Return the [x, y] coordinate for the center point of the cell that contains the specified text.  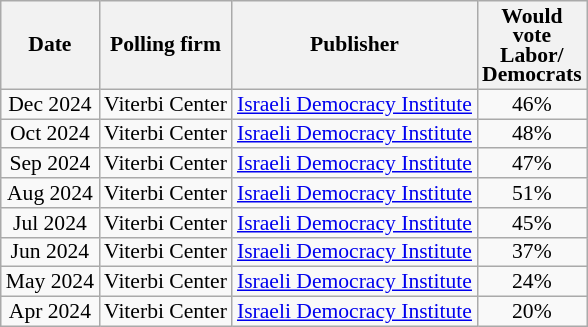
Polling firm [166, 45]
48% [532, 134]
Jul 2024 [50, 223]
24% [532, 282]
Publisher [354, 45]
47% [532, 164]
May 2024 [50, 282]
45% [532, 223]
WouldvoteLabor/Democrats [532, 45]
Jun 2024 [50, 252]
Sep 2024 [50, 164]
20% [532, 312]
46% [532, 104]
Oct 2024 [50, 134]
Aug 2024 [50, 193]
Apr 2024 [50, 312]
Date [50, 45]
51% [532, 193]
Dec 2024 [50, 104]
37% [532, 252]
